Output the [X, Y] coordinate of the center of the cell containing the given text.  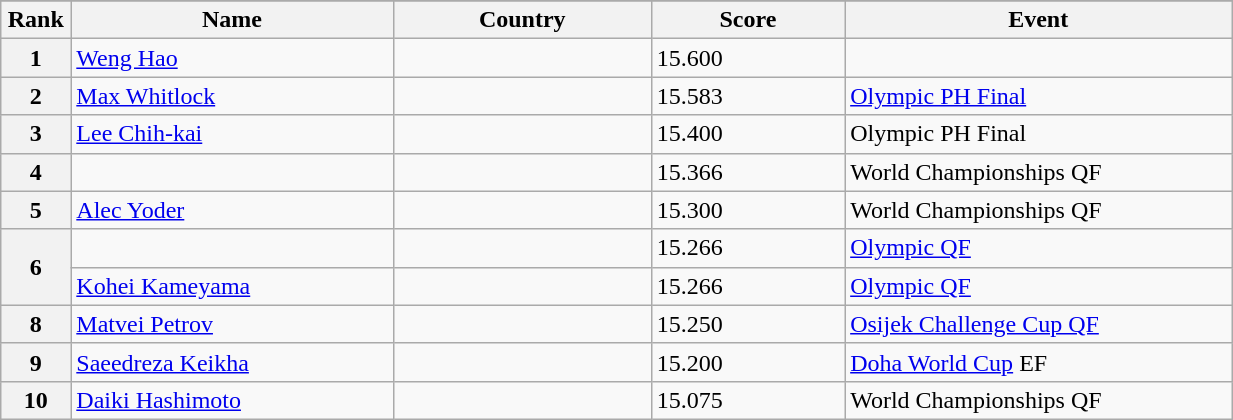
5 [36, 210]
Alec Yoder [232, 210]
15.075 [748, 400]
15.250 [748, 324]
9 [36, 362]
10 [36, 400]
15.400 [748, 134]
Osijek Challenge Cup QF [1038, 324]
1 [36, 58]
8 [36, 324]
Lee Chih-kai [232, 134]
15.366 [748, 172]
Score [748, 20]
Event [1038, 20]
Rank [36, 20]
3 [36, 134]
Weng Hao [232, 58]
Max Whitlock [232, 96]
4 [36, 172]
Country [522, 20]
15.583 [748, 96]
Daiki Hashimoto [232, 400]
2 [36, 96]
Matvei Petrov [232, 324]
15.200 [748, 362]
Saeedreza Keikha [232, 362]
6 [36, 267]
15.600 [748, 58]
Name [232, 20]
Doha World Cup EF [1038, 362]
15.300 [748, 210]
Kohei Kameyama [232, 286]
